Locate the cell with the specified text and output its (X, Y) center coordinate. 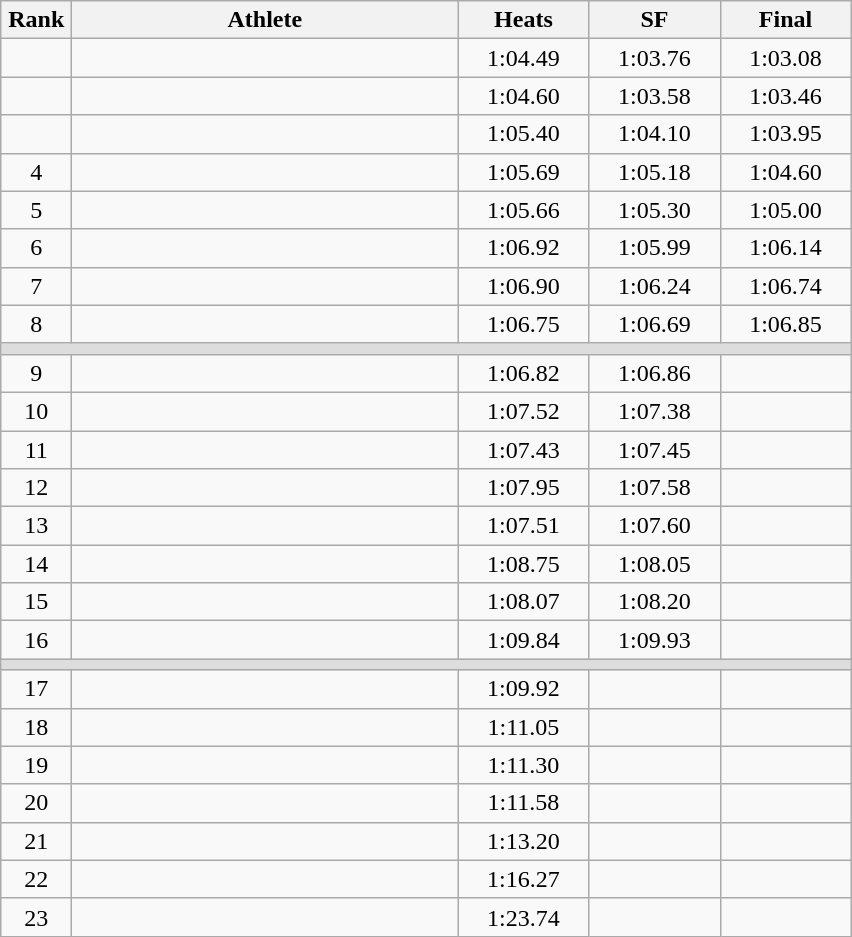
1:06.85 (786, 324)
1:16.27 (524, 879)
1:05.30 (654, 210)
1:06.24 (654, 286)
20 (36, 803)
21 (36, 841)
19 (36, 765)
14 (36, 564)
1:03.58 (654, 96)
18 (36, 727)
SF (654, 20)
1:05.99 (654, 248)
1:07.60 (654, 526)
8 (36, 324)
10 (36, 411)
15 (36, 602)
1:11.58 (524, 803)
1:07.58 (654, 488)
1:06.75 (524, 324)
1:09.92 (524, 689)
1:08.20 (654, 602)
11 (36, 449)
1:07.45 (654, 449)
1:04.49 (524, 58)
16 (36, 640)
Heats (524, 20)
1:05.69 (524, 172)
Rank (36, 20)
1:05.18 (654, 172)
1:06.86 (654, 373)
1:06.92 (524, 248)
1:08.75 (524, 564)
1:06.69 (654, 324)
1:09.93 (654, 640)
1:04.10 (654, 134)
4 (36, 172)
6 (36, 248)
5 (36, 210)
1:03.76 (654, 58)
1:05.00 (786, 210)
1:06.74 (786, 286)
12 (36, 488)
1:06.14 (786, 248)
1:09.84 (524, 640)
1:11.30 (524, 765)
1:05.66 (524, 210)
1:13.20 (524, 841)
1:05.40 (524, 134)
23 (36, 917)
1:07.43 (524, 449)
Final (786, 20)
1:07.95 (524, 488)
7 (36, 286)
1:07.52 (524, 411)
1:07.51 (524, 526)
1:08.07 (524, 602)
1:23.74 (524, 917)
1:03.08 (786, 58)
1:06.82 (524, 373)
1:03.95 (786, 134)
1:03.46 (786, 96)
1:11.05 (524, 727)
1:06.90 (524, 286)
1:07.38 (654, 411)
13 (36, 526)
1:08.05 (654, 564)
Athlete (265, 20)
9 (36, 373)
17 (36, 689)
22 (36, 879)
